Identify which cell holds the provided text, then report its (x, y) central coordinate. 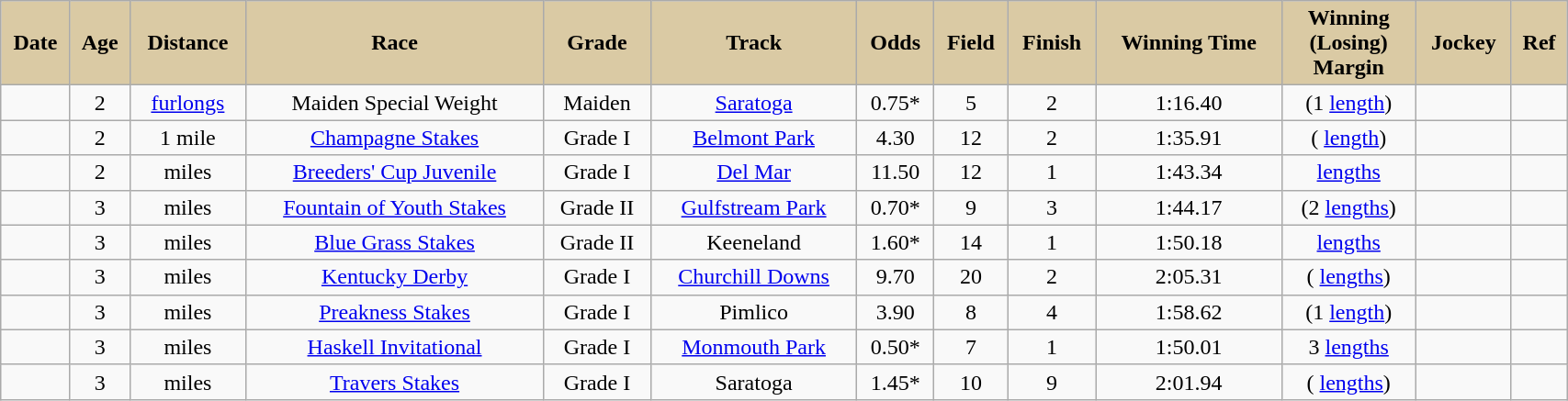
14 (971, 242)
Travers Stakes (395, 382)
1:43.34 (1189, 173)
Ref (1539, 43)
Churchill Downs (753, 277)
0.70* (896, 207)
Grade (597, 43)
Monmouth Park (753, 347)
Breeders' Cup Juvenile (395, 173)
Jockey (1463, 43)
Maiden Special Weight (395, 103)
2:01.94 (1189, 382)
8 (971, 312)
Kentucky Derby (395, 277)
20 (971, 277)
Odds (896, 43)
Preakness Stakes (395, 312)
Gulfstream Park (753, 207)
1:50.18 (1189, 242)
furlongs (187, 103)
Date (35, 43)
Age (99, 43)
4.30 (896, 138)
Winning(Losing)Margin (1348, 43)
0.75* (896, 103)
9.70 (896, 277)
(2 lengths) (1348, 207)
Fountain of Youth Stakes (395, 207)
5 (971, 103)
Maiden (597, 103)
1:44.17 (1189, 207)
Race (395, 43)
1.60* (896, 242)
3 lengths (1348, 347)
10 (971, 382)
Pimlico (753, 312)
3.90 (896, 312)
11.50 (896, 173)
Distance (187, 43)
1.45* (896, 382)
Keeneland (753, 242)
1 mile (187, 138)
2:05.31 (1189, 277)
1:16.40 (1189, 103)
Del Mar (753, 173)
4 (1052, 312)
Champagne Stakes (395, 138)
1:58.62 (1189, 312)
( length) (1348, 138)
1:35.91 (1189, 138)
Field (971, 43)
Winning Time (1189, 43)
Finish (1052, 43)
0.50* (896, 347)
Belmont Park (753, 138)
Track (753, 43)
7 (971, 347)
Haskell Invitational (395, 347)
1:50.01 (1189, 347)
Blue Grass Stakes (395, 242)
